Search for the cell housing the specified text and yield its (x, y) center coordinate. 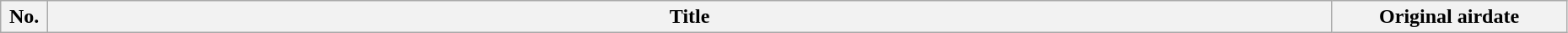
Title (689, 17)
No. (24, 17)
Original airdate (1449, 17)
